Return the [X, Y] coordinate for the center point of the cell that contains the specified text.  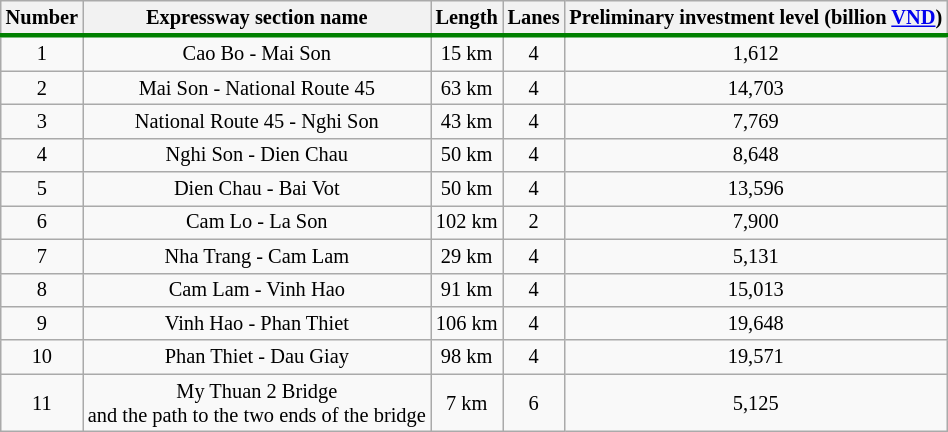
7 [42, 256]
7 km [467, 403]
Cam Lam - Vinh Hao [257, 290]
102 km [467, 222]
5,125 [756, 403]
29 km [467, 256]
Cao Bo - Mai Son [257, 54]
1 [42, 54]
5 [42, 189]
Preliminary investment level (billion VND) [756, 18]
98 km [467, 357]
8,648 [756, 155]
Cam Lo - La Son [257, 222]
15,013 [756, 290]
10 [42, 357]
9 [42, 323]
Number [42, 18]
43 km [467, 121]
Lanes [534, 18]
Vinh Hao - Phan Thiet [257, 323]
Mai Son - National Route 45 [257, 88]
Length [467, 18]
National Route 45 - Nghi Son [257, 121]
My Thuan 2 Bridge and the path to the two ends of the bridge [257, 403]
7,900 [756, 222]
Phan Thiet - Dau Giay [257, 357]
11 [42, 403]
19,648 [756, 323]
Nha Trang - Cam Lam [257, 256]
1,612 [756, 54]
3 [42, 121]
14,703 [756, 88]
5,131 [756, 256]
91 km [467, 290]
15 km [467, 54]
106 km [467, 323]
Nghi Son - Dien Chau [257, 155]
7,769 [756, 121]
63 km [467, 88]
Dien Chau - Bai Vot [257, 189]
Expressway section name [257, 18]
8 [42, 290]
19,571 [756, 357]
13,596 [756, 189]
